Determine the (x, y) coordinate at the center of the cell enclosing the given text.  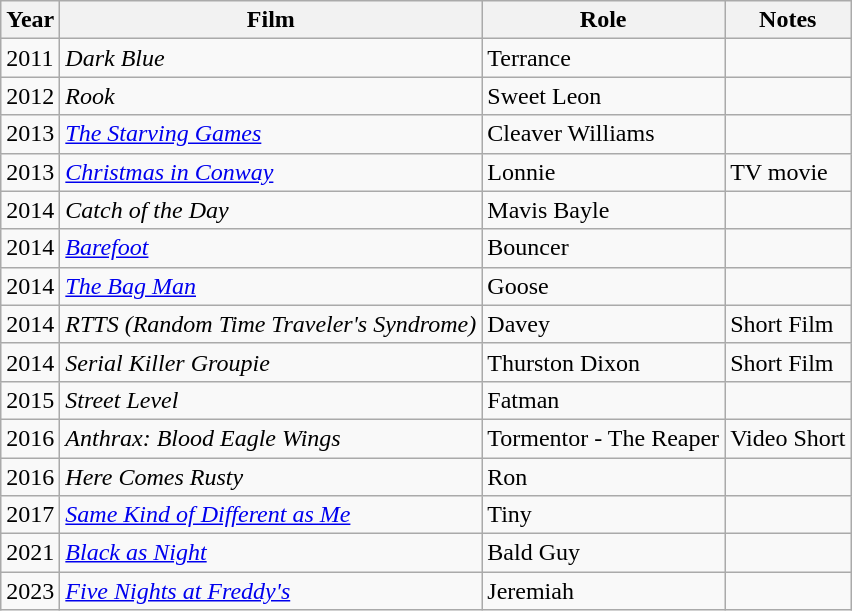
The Bag Man (271, 286)
2017 (30, 515)
The Starving Games (271, 134)
Video Short (788, 438)
Cleaver Williams (604, 134)
Film (271, 20)
Serial Killer Groupie (271, 362)
TV movie (788, 172)
Year (30, 20)
Black as Night (271, 553)
Notes (788, 20)
Fatman (604, 400)
Christmas in Conway (271, 172)
2012 (30, 96)
Dark Blue (271, 58)
Thurston Dixon (604, 362)
Here Comes Rusty (271, 477)
Bouncer (604, 248)
Jeremiah (604, 591)
Same Kind of Different as Me (271, 515)
Tiny (604, 515)
Role (604, 20)
Lonnie (604, 172)
Street Level (271, 400)
Terrance (604, 58)
2023 (30, 591)
2021 (30, 553)
2011 (30, 58)
Davey (604, 324)
Rook (271, 96)
Sweet Leon (604, 96)
Goose (604, 286)
Tormentor - The Reaper (604, 438)
Ron (604, 477)
Anthrax: Blood Eagle Wings (271, 438)
2015 (30, 400)
RTTS (Random Time Traveler's Syndrome) (271, 324)
Barefoot (271, 248)
Bald Guy (604, 553)
Catch of the Day (271, 210)
Mavis Bayle (604, 210)
Five Nights at Freddy's (271, 591)
